Extract the (X, Y) coordinate from the center of the cell holding the provided text.  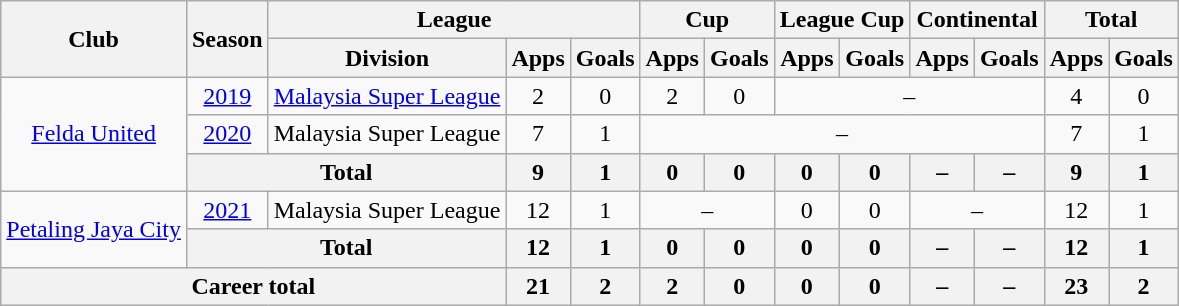
Continental (977, 20)
Career total (254, 286)
21 (538, 286)
League Cup (842, 20)
2020 (227, 134)
Cup (707, 20)
Division (387, 58)
League (454, 20)
Felda United (94, 134)
2021 (227, 210)
Club (94, 39)
2019 (227, 96)
23 (1076, 286)
Petaling Jaya City (94, 229)
Season (227, 39)
4 (1076, 96)
